From the cell containing the given text, extract its center point as [x, y] coordinate. 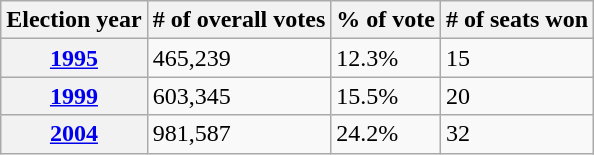
603,345 [239, 96]
Election year [74, 20]
981,587 [239, 134]
24.2% [386, 134]
15.5% [386, 96]
32 [518, 134]
465,239 [239, 58]
15 [518, 58]
12.3% [386, 58]
2004 [74, 134]
# of overall votes [239, 20]
% of vote [386, 20]
20 [518, 96]
1995 [74, 58]
1999 [74, 96]
# of seats won [518, 20]
